Output the [X, Y] coordinate of the center of the cell containing the given text.  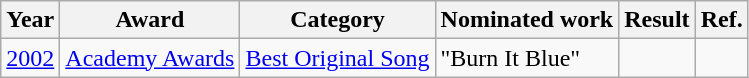
Ref. [722, 20]
Year [30, 20]
Category [338, 20]
"Burn It Blue" [527, 58]
Award [150, 20]
Academy Awards [150, 58]
Result [657, 20]
Best Original Song [338, 58]
2002 [30, 58]
Nominated work [527, 20]
